Locate the cell with the specified text and output its [x, y] center coordinate. 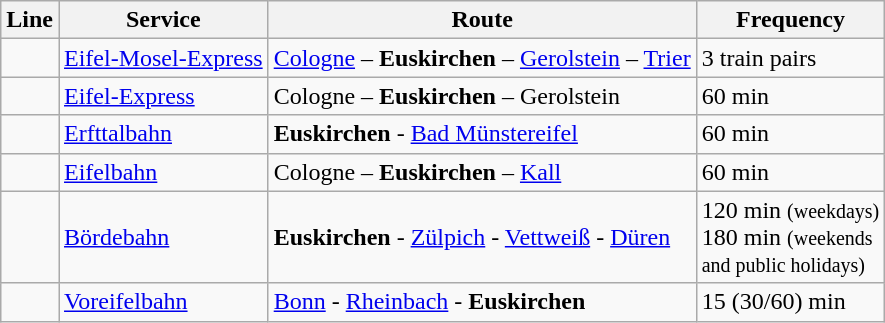
Voreifelbahn [163, 302]
Bonn - Rheinbach - Euskirchen [482, 302]
3 train pairs [790, 58]
Eifel-Mosel-Express [163, 58]
Cologne – Euskirchen – Gerolstein – Trier [482, 58]
15 (30/60) min [790, 302]
Bördebahn [163, 237]
Cologne – Euskirchen – Gerolstein [482, 96]
Euskirchen - Bad Münstereifel [482, 134]
Euskirchen - Zülpich - Vettweiß - Düren [482, 237]
Erfttalbahn [163, 134]
Line [30, 20]
Service [163, 20]
Cologne – Euskirchen – Kall [482, 172]
Frequency [790, 20]
Eifelbahn [163, 172]
120 min (weekdays)180 min (weekends and public holidays) [790, 237]
Route [482, 20]
Eifel-Express [163, 96]
